Scan for the cell matching the given text and deliver its [x, y] coordinate at center. 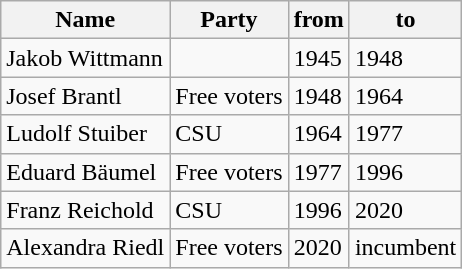
incumbent [405, 248]
Alexandra Riedl [86, 248]
Franz Reichold [86, 210]
Name [86, 20]
1945 [318, 58]
Jakob Wittmann [86, 58]
Party [229, 20]
Eduard Bäumel [86, 172]
Josef Brantl [86, 96]
Ludolf Stuiber [86, 134]
to [405, 20]
from [318, 20]
